Locate the cell with the specified text and output its [X, Y] center coordinate. 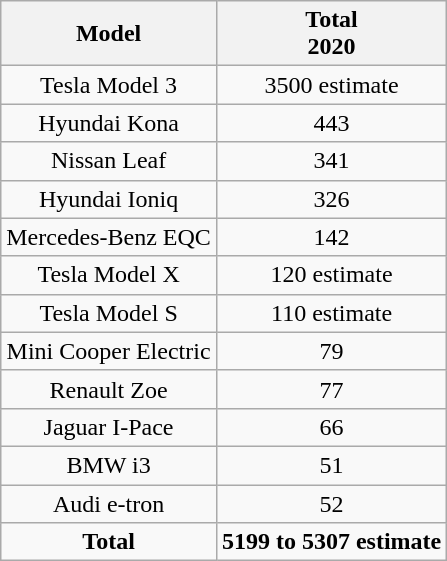
326 [331, 199]
443 [331, 123]
Tesla Model X [109, 275]
Tesla Model 3 [109, 85]
Hyundai Ioniq [109, 199]
52 [331, 503]
77 [331, 389]
79 [331, 351]
Audi e-tron [109, 503]
51 [331, 465]
Renault Zoe [109, 389]
142 [331, 237]
Jaguar I-Pace [109, 427]
120 estimate [331, 275]
Mercedes-Benz EQC [109, 237]
Total2020 [331, 34]
341 [331, 161]
Tesla Model S [109, 313]
Nissan Leaf [109, 161]
Total [109, 542]
Hyundai Kona [109, 123]
3500 estimate [331, 85]
Model [109, 34]
110 estimate [331, 313]
5199 to 5307 estimate [331, 542]
Mini Cooper Electric [109, 351]
66 [331, 427]
BMW i3 [109, 465]
